Search for the cell housing the specified text and yield its (X, Y) center coordinate. 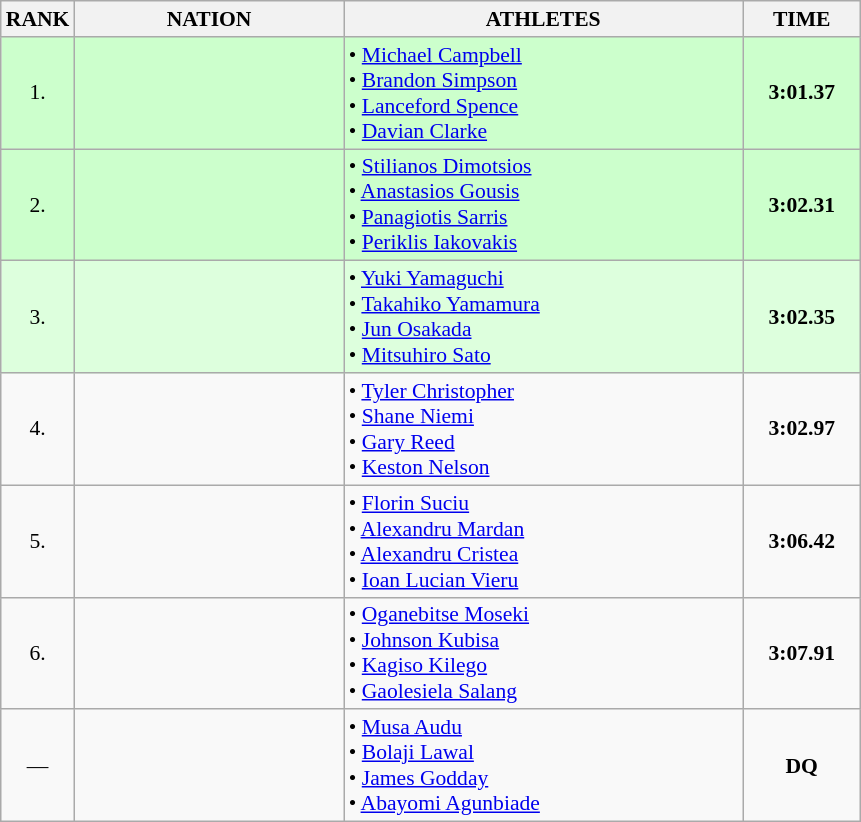
NATION (208, 19)
ATHLETES (544, 19)
3:01.37 (802, 93)
3:07.91 (802, 653)
3. (38, 317)
3:02.97 (802, 429)
TIME (802, 19)
3:06.42 (802, 541)
2. (38, 205)
3:02.31 (802, 205)
6. (38, 653)
• Yuki Yamaguchi• Takahiko Yamamura• Jun Osakada• Mitsuhiro Sato (544, 317)
• Oganebitse Moseki• Johnson Kubisa• Kagiso Kilego• Gaolesiela Salang (544, 653)
• Michael Campbell• Brandon Simpson• Lanceford Spence• Davian Clarke (544, 93)
• Musa Audu• Bolaji Lawal• James Godday• Abayomi Agunbiade (544, 766)
4. (38, 429)
• Florin Suciu• Alexandru Mardan• Alexandru Cristea• Ioan Lucian Vieru (544, 541)
3:02.35 (802, 317)
RANK (38, 19)
• Tyler Christopher• Shane Niemi• Gary Reed• Keston Nelson (544, 429)
DQ (802, 766)
1. (38, 93)
— (38, 766)
5. (38, 541)
• Stilianos Dimotsios• Anastasios Gousis• Panagiotis Sarris• Periklis Iakovakis (544, 205)
